Provide the [X, Y] coordinate of the cell's center where the given text is located.  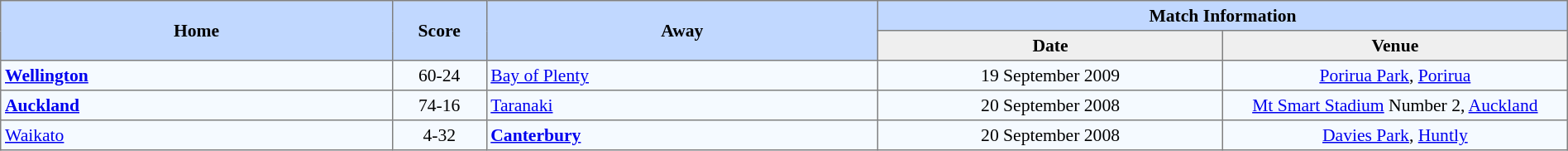
Davies Park, Huntly [1394, 135]
19 September 2009 [1050, 75]
4-32 [439, 135]
60-24 [439, 75]
Canterbury [682, 135]
Venue [1394, 46]
74-16 [439, 105]
Auckland [197, 105]
Match Information [1223, 16]
Bay of Plenty [682, 75]
Mt Smart Stadium Number 2, Auckland [1394, 105]
Date [1050, 46]
Waikato [197, 135]
Away [682, 31]
Home [197, 31]
Wellington [197, 75]
Score [439, 31]
Taranaki [682, 105]
Porirua Park, Porirua [1394, 75]
